Search for the cell housing the specified text and yield its (X, Y) center coordinate. 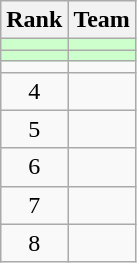
6 (34, 167)
Rank (34, 20)
5 (34, 129)
4 (34, 91)
8 (34, 243)
7 (34, 205)
Team (102, 20)
